Extract the (X, Y) coordinate from the center of the cell holding the provided text.  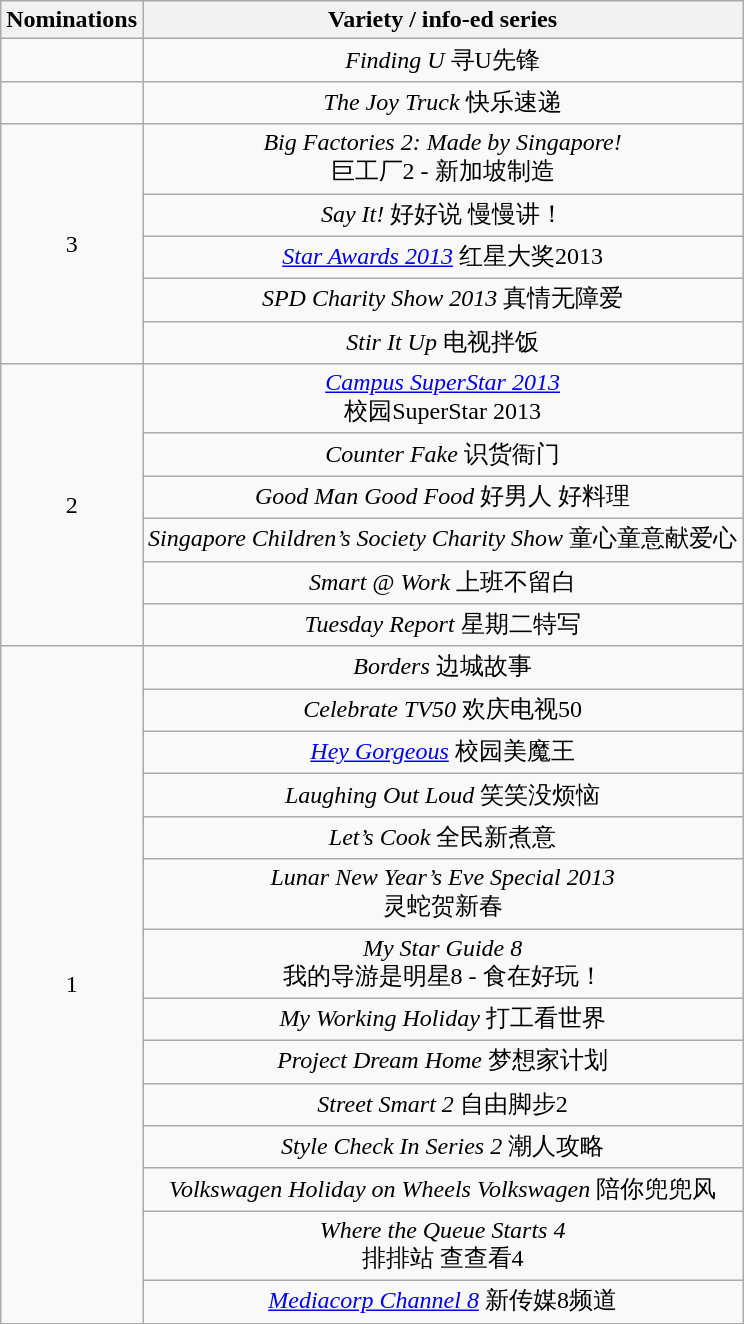
Celebrate TV50 欢庆电视50 (442, 710)
Laughing Out Loud 笑笑没烦恼 (442, 796)
Project Dream Home 梦想家计划 (442, 1062)
Smart @ Work 上班不留白 (442, 582)
1 (72, 984)
Counter Fake 识货衙门 (442, 454)
Lunar New Year’s Eve Special 2013 灵蛇贺新春 (442, 894)
Finding U 寻U先锋 (442, 60)
Singapore Children’s Society Charity Show 童心童意献爱心 (442, 540)
SPD Charity Show 2013 真情无障爱 (442, 300)
My Star Guide 8 我的导游是明星8 - 食在好玩！ (442, 963)
Hey Gorgeous 校园美魔王 (442, 752)
3 (72, 244)
Volkswagen Holiday on Wheels Volkswagen 陪你兜兜风 (442, 1190)
Star Awards 2013 红星大奖2013 (442, 258)
Say It! 好好说 慢慢讲！ (442, 216)
The Joy Truck 快乐速递 (442, 102)
Big Factories 2: Made by Singapore! 巨工厂2 - 新加坡制造 (442, 159)
Tuesday Report 星期二特写 (442, 626)
Good Man Good Food 好男人 好料理 (442, 498)
Nominations (72, 20)
My Working Holiday 打工看世界 (442, 1020)
2 (72, 505)
Where the Queue Starts 4 排排站 查查看4 (442, 1246)
Campus SuperStar 2013 校园SuperStar 2013 (442, 399)
Street Smart 2 自由脚步2 (442, 1104)
Let’s Cook 全民新煮意 (442, 838)
Borders 边城故事 (442, 668)
Stir It Up 电视拌饭 (442, 342)
Style Check In Series 2 潮人攻略 (442, 1148)
Mediacorp Channel 8 新传媒8频道 (442, 1302)
Variety / info-ed series (442, 20)
